Search for the cell housing the specified text and yield its (X, Y) center coordinate. 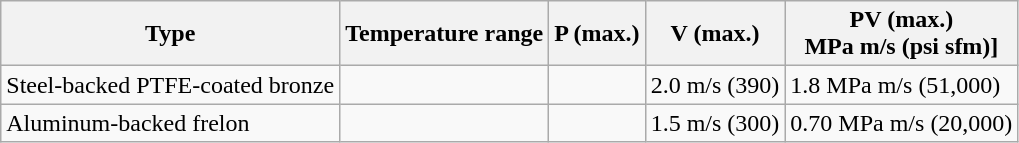
Type (170, 34)
Aluminum-backed frelon (170, 123)
1.8 MPa m/s (51,000) (902, 85)
Steel-backed PTFE-coated bronze (170, 85)
2.0 m/s (390) (715, 85)
0.70 MPa m/s (20,000) (902, 123)
PV (max.)MPa m/s (psi sfm)] (902, 34)
Temperature range (444, 34)
1.5 m/s (300) (715, 123)
V (max.) (715, 34)
P (max.) (597, 34)
